Identify which cell holds the provided text, then report its [X, Y] central coordinate. 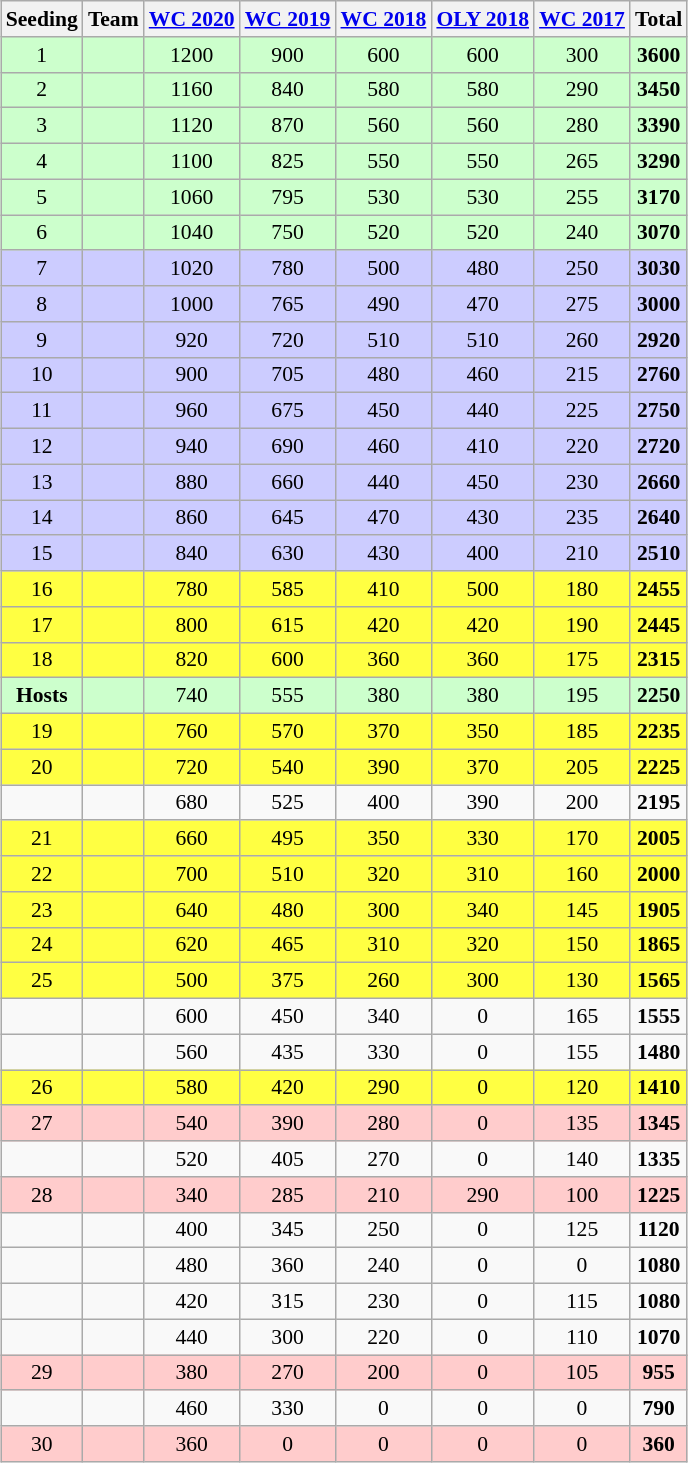
265 [582, 162]
190 [582, 625]
170 [582, 839]
3600 [658, 55]
1000 [192, 304]
2005 [658, 839]
7 [42, 269]
1410 [658, 1088]
160 [582, 874]
2510 [658, 554]
120 [582, 1088]
4 [42, 162]
2920 [658, 340]
630 [288, 554]
195 [582, 696]
10 [42, 375]
920 [192, 340]
760 [192, 732]
255 [582, 197]
1 [42, 55]
570 [288, 732]
3000 [658, 304]
585 [288, 589]
30 [42, 1444]
145 [582, 910]
2250 [658, 696]
Hosts [42, 696]
1160 [192, 90]
680 [192, 803]
8 [42, 304]
150 [582, 945]
185 [582, 732]
2315 [658, 660]
275 [582, 304]
1480 [658, 1052]
175 [582, 660]
135 [582, 1124]
2660 [658, 482]
23 [42, 910]
105 [582, 1373]
3450 [658, 90]
2 [42, 90]
29 [42, 1373]
705 [288, 375]
1555 [658, 1017]
1565 [658, 981]
960 [192, 411]
820 [192, 660]
110 [582, 1337]
Team [114, 19]
Seeding [42, 19]
3030 [658, 269]
3390 [658, 126]
435 [288, 1052]
17 [42, 625]
9 [42, 340]
27 [42, 1124]
5 [42, 197]
1070 [658, 1337]
2235 [658, 732]
21 [42, 839]
13 [42, 482]
1225 [658, 1195]
165 [582, 1017]
640 [192, 910]
690 [288, 447]
465 [288, 945]
25 [42, 981]
22 [42, 874]
12 [42, 447]
615 [288, 625]
3 [42, 126]
675 [288, 411]
2720 [658, 447]
1865 [658, 945]
645 [288, 518]
375 [288, 981]
11 [42, 411]
3290 [658, 162]
155 [582, 1052]
WC 2017 [582, 19]
2760 [658, 375]
1335 [658, 1159]
WC 2019 [288, 19]
140 [582, 1159]
215 [582, 375]
1100 [192, 162]
495 [288, 839]
WC 2020 [192, 19]
345 [288, 1230]
940 [192, 447]
525 [288, 803]
2225 [658, 767]
2445 [658, 625]
1020 [192, 269]
OLY 2018 [482, 19]
825 [288, 162]
14 [42, 518]
16 [42, 589]
6 [42, 233]
1905 [658, 910]
3170 [658, 197]
2195 [658, 803]
790 [658, 1409]
315 [288, 1302]
620 [192, 945]
235 [582, 518]
870 [288, 126]
3070 [658, 233]
225 [582, 411]
740 [192, 696]
750 [288, 233]
765 [288, 304]
24 [42, 945]
130 [582, 981]
180 [582, 589]
18 [42, 660]
28 [42, 1195]
800 [192, 625]
285 [288, 1195]
19 [42, 732]
20 [42, 767]
1345 [658, 1124]
WC 2018 [383, 19]
15 [42, 554]
2640 [658, 518]
1200 [192, 55]
2000 [658, 874]
Total [658, 19]
955 [658, 1373]
205 [582, 767]
1060 [192, 197]
490 [383, 304]
860 [192, 518]
555 [288, 696]
26 [42, 1088]
1040 [192, 233]
115 [582, 1302]
405 [288, 1159]
2455 [658, 589]
880 [192, 482]
2750 [658, 411]
125 [582, 1230]
700 [192, 874]
100 [582, 1195]
795 [288, 197]
